From the cell containing the given text, extract its center point as (x, y) coordinate. 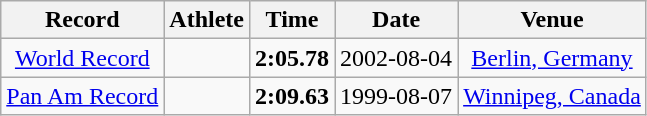
Berlin, Germany (552, 58)
Pan Am Record (82, 96)
2002-08-04 (396, 58)
Time (292, 20)
Record (82, 20)
2:09.63 (292, 96)
Athlete (207, 20)
1999-08-07 (396, 96)
Winnipeg, Canada (552, 96)
World Record (82, 58)
2:05.78 (292, 58)
Date (396, 20)
Venue (552, 20)
